Detect which cell encompasses the target text, then output its [x, y] center coordinate. 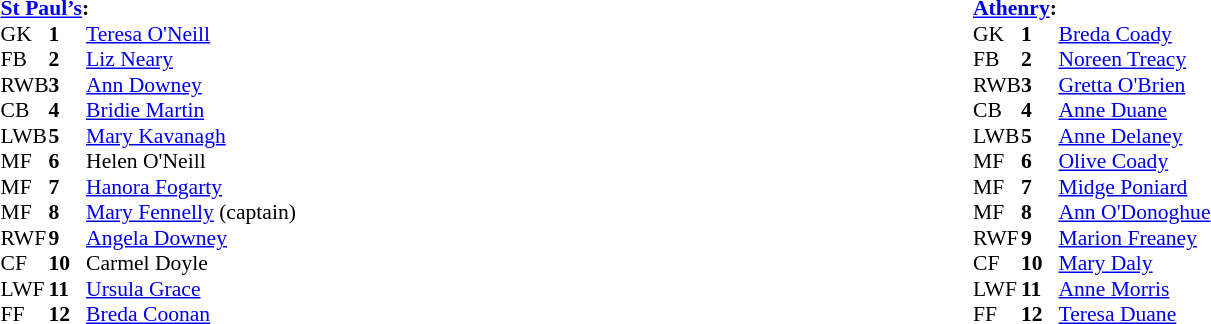
Hanora Fogarty [191, 187]
Mary Kavanagh [191, 136]
Noreen Treacy [1134, 59]
Angela Downey [191, 238]
Bridie Martin [191, 111]
Ursula Grace [191, 289]
Teresa O'Neill [191, 34]
Helen O'Neill [191, 161]
Anne Delaney [1134, 136]
Marion Freaney [1134, 238]
Anne Duane [1134, 111]
Ann O'Donoghue [1134, 213]
Olive Coady [1134, 161]
Liz Neary [191, 59]
Ann Downey [191, 85]
Carmel Doyle [191, 263]
Gretta O'Brien [1134, 85]
Mary Fennelly (captain) [191, 213]
Anne Morris [1134, 289]
Mary Daly [1134, 263]
Breda Coady [1134, 34]
Midge Poniard [1134, 187]
